Locate the cell with the specified text and output its (x, y) center coordinate. 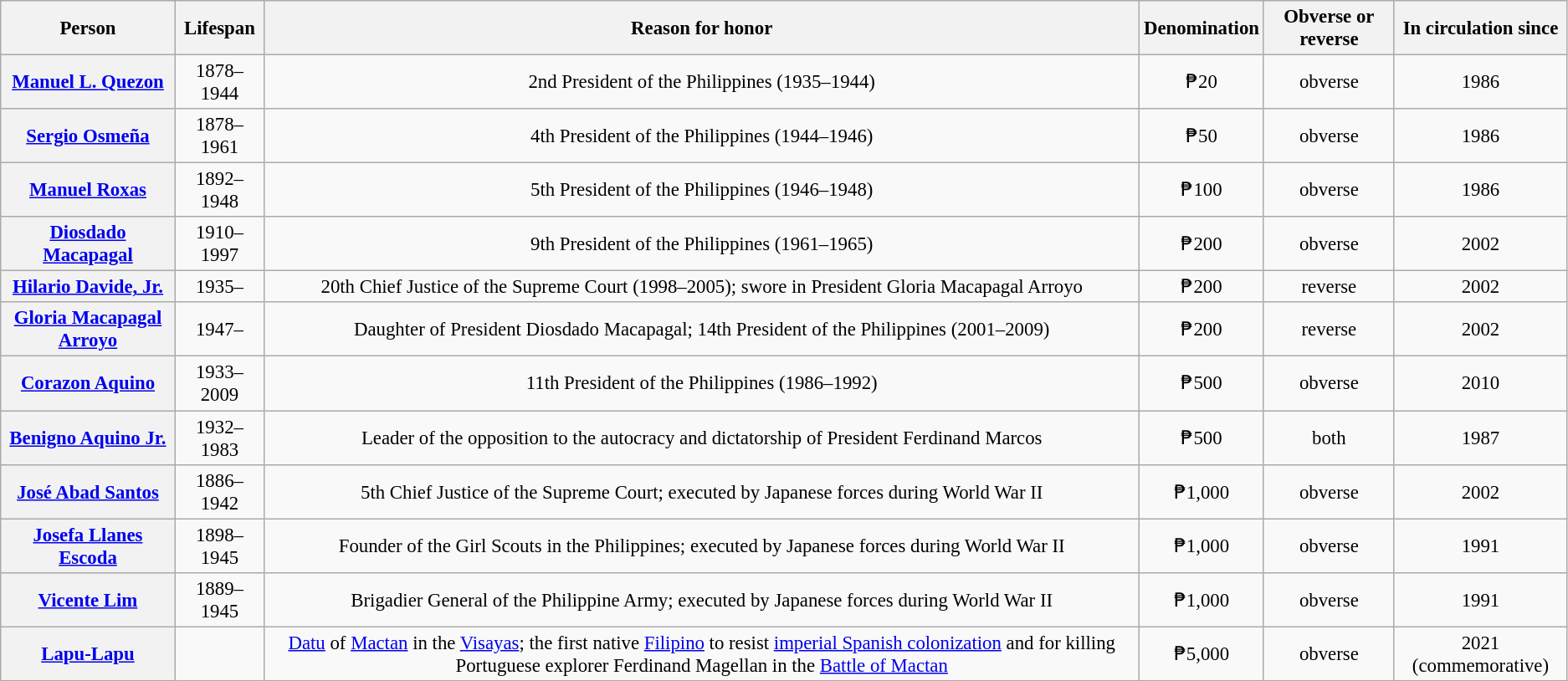
1947– (219, 330)
1898–1945 (219, 545)
11th President of the Philippines (1986–1992) (702, 383)
₱100 (1202, 191)
Obverse or reverse (1329, 28)
2010 (1480, 383)
9th President of the Philippines (1961–1965) (702, 244)
1886–1942 (219, 492)
Founder of the Girl Scouts in the Philippines; executed by Japanese forces during World War II (702, 545)
Manuel Roxas (88, 191)
2021 (commemorative) (1480, 654)
1878–1961 (219, 136)
1932–1983 (219, 438)
Brigadier General of the Philippine Army; executed by Japanese forces during World War II (702, 599)
1892–1948 (219, 191)
4th President of the Philippines (1944–1946) (702, 136)
Corazon Aquino (88, 383)
Daughter of President Diosdado Macapagal; 14th President of the Philippines (2001–2009) (702, 330)
₱5,000 (1202, 654)
20th Chief Justice of the Supreme Court (1998–2005); swore in President Gloria Macapagal Arroyo (702, 287)
Diosdado Macapagal (88, 244)
5th Chief Justice of the Supreme Court; executed by Japanese forces during World War II (702, 492)
1889–1945 (219, 599)
1933–2009 (219, 383)
₱20 (1202, 82)
Lifespan (219, 28)
1935– (219, 287)
2nd President of the Philippines (1935–1944) (702, 82)
Manuel L. Quezon (88, 82)
Person (88, 28)
Sergio Osmeña (88, 136)
both (1329, 438)
₱50 (1202, 136)
Hilario Davide, Jr. (88, 287)
Denomination (1202, 28)
Lapu-Lapu (88, 654)
In circulation since (1480, 28)
Leader of the opposition to the autocracy and dictatorship of President Ferdinand Marcos (702, 438)
Gloria Macapagal Arroyo (88, 330)
Josefa Llanes Escoda (88, 545)
Benigno Aquino Jr. (88, 438)
Reason for honor (702, 28)
Vicente Lim (88, 599)
1878–1944 (219, 82)
1910–1997 (219, 244)
5th President of the Philippines (1946–1948) (702, 191)
1987 (1480, 438)
José Abad Santos (88, 492)
